Scan for the cell matching the given text and deliver its [x, y] coordinate at center. 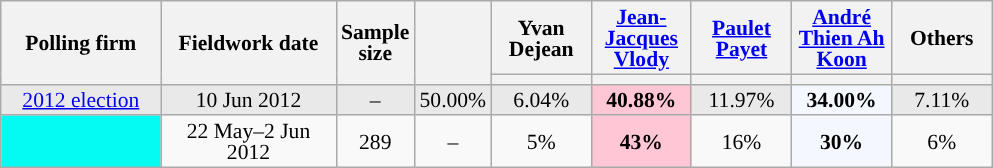
30% [842, 142]
6% [942, 142]
Fieldwork date [248, 42]
Paulet Payet [741, 38]
40.88% [641, 100]
Polling firm [81, 42]
22 May–2 Jun 2012 [248, 142]
6.04% [541, 100]
7.11% [942, 100]
Others [942, 38]
43% [641, 142]
2012 election [81, 100]
16% [741, 142]
11.97% [741, 100]
Yvan Dejean [541, 38]
50.00% [452, 100]
André Thien Ah Koon [842, 38]
Jean-Jacques Vlody [641, 38]
5% [541, 142]
34.00% [842, 100]
Samplesize [375, 42]
289 [375, 142]
10 Jun 2012 [248, 100]
